Return the [x, y] coordinate for the center point of the cell that contains the specified text.  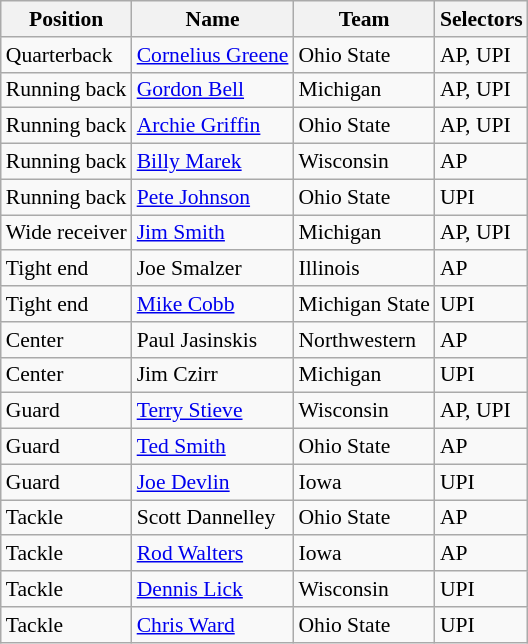
Quarterback [66, 55]
Paul Jasinskis [213, 340]
Illinois [364, 269]
Dennis Lick [213, 589]
Northwestern [364, 340]
Cornelius Greene [213, 55]
Michigan State [364, 304]
Billy Marek [213, 162]
Wide receiver [66, 233]
Ted Smith [213, 447]
Joe Smalzer [213, 269]
Terry Stieve [213, 411]
Scott Dannelley [213, 518]
Mike Cobb [213, 304]
Team [364, 19]
Position [66, 19]
Pete Johnson [213, 197]
Chris Ward [213, 625]
Jim Smith [213, 233]
Joe Devlin [213, 482]
Gordon Bell [213, 90]
Archie Griffin [213, 126]
Selectors [482, 19]
Name [213, 19]
Jim Czirr [213, 375]
Rod Walters [213, 554]
